Extract the [X, Y] coordinate from the center of the cell holding the provided text.  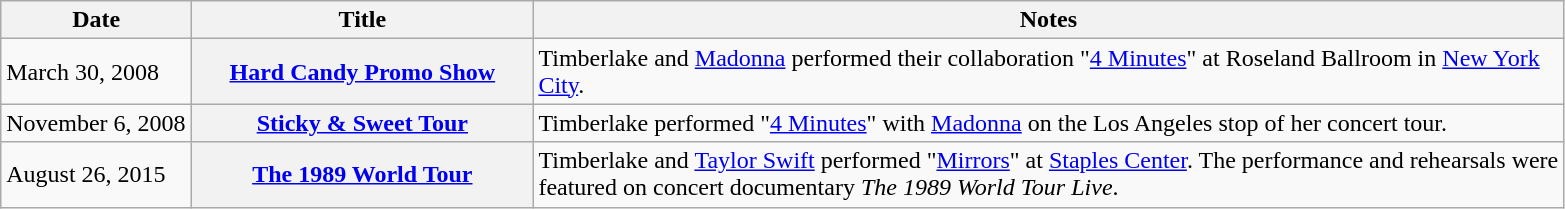
Timberlake and Madonna performed their collaboration "4 Minutes" at Roseland Ballroom in New York City. [1048, 72]
The 1989 World Tour [362, 174]
Sticky & Sweet Tour [362, 123]
Notes [1048, 20]
November 6, 2008 [96, 123]
Title [362, 20]
March 30, 2008 [96, 72]
Hard Candy Promo Show [362, 72]
Timberlake performed "4 Minutes" with Madonna on the Los Angeles stop of her concert tour. [1048, 123]
August 26, 2015 [96, 174]
Date [96, 20]
